For the text-containing cell, return its midpoint in [X, Y] coordinate format. 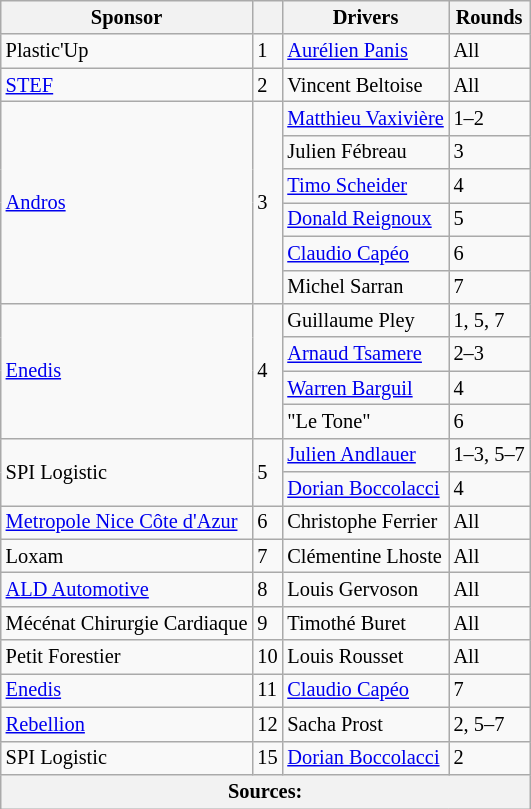
1 [267, 51]
Clémentine Lhoste [365, 556]
Petit Forestier [127, 657]
Timo Scheider [365, 186]
Metropole Nice Côte d'Azur [127, 522]
Drivers [365, 17]
Sponsor [127, 17]
Aurélien Panis [365, 51]
11 [267, 690]
Sacha Prost [365, 724]
1–3, 5–7 [490, 455]
Vincent Beltoise [365, 85]
Louis Rousset [365, 657]
Andros [127, 202]
Arnaud Tsamere [365, 354]
ALD Automotive [127, 589]
Rounds [490, 17]
Matthieu Vaxivière [365, 118]
STEF [127, 85]
8 [267, 589]
Julien Andlauer [365, 455]
1, 5, 7 [490, 320]
1–2 [490, 118]
12 [267, 724]
Timothé Buret [365, 623]
2, 5–7 [490, 724]
2–3 [490, 354]
Julien Fébreau [365, 152]
Sources: [266, 791]
Donald Reignoux [365, 219]
Rebellion [127, 724]
Michel Sarran [365, 287]
9 [267, 623]
Plastic'Up [127, 51]
Mécénat Chirurgie Cardiaque [127, 623]
Loxam [127, 556]
"Le Tone" [365, 421]
Christophe Ferrier [365, 522]
Guillaume Pley [365, 320]
Louis Gervoson [365, 589]
10 [267, 657]
15 [267, 758]
Warren Barguil [365, 388]
